Scan for the cell matching the given text and deliver its (x, y) coordinate at center. 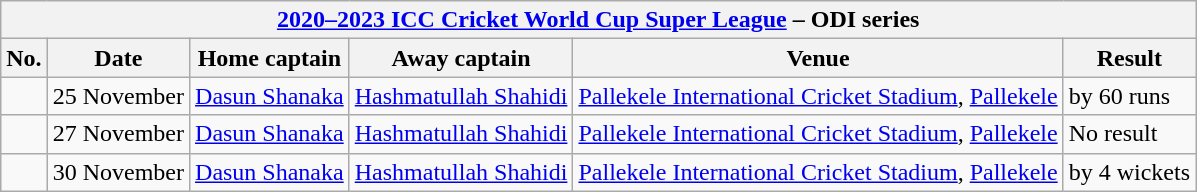
Home captain (270, 58)
No. (24, 58)
by 60 runs (1129, 96)
Date (118, 58)
25 November (118, 96)
No result (1129, 134)
Away captain (461, 58)
30 November (118, 172)
Venue (818, 58)
by 4 wickets (1129, 172)
2020–2023 ICC Cricket World Cup Super League – ODI series (598, 20)
27 November (118, 134)
Result (1129, 58)
